Pinpoint the cell where the given text exists, returning its [x, y] midpoint coordinate. 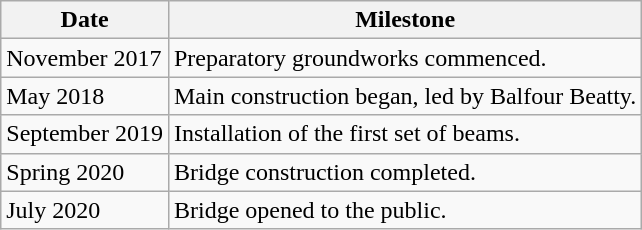
Main construction began, led by Balfour Beatty. [404, 96]
Bridge construction completed. [404, 172]
July 2020 [85, 210]
Preparatory groundworks commenced. [404, 58]
Bridge opened to the public. [404, 210]
November 2017 [85, 58]
Spring 2020 [85, 172]
September 2019 [85, 134]
Date [85, 20]
May 2018 [85, 96]
Installation of the first set of beams. [404, 134]
Milestone [404, 20]
